Capture the cell that displays the provided text and extract its [x, y] central coordinate. 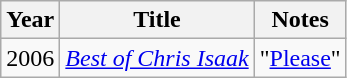
2006 [30, 58]
Title [157, 20]
Year [30, 20]
Notes [300, 20]
"Please" [300, 58]
Best of Chris Isaak [157, 58]
